Scan for the cell matching the given text and deliver its [X, Y] coordinate at center. 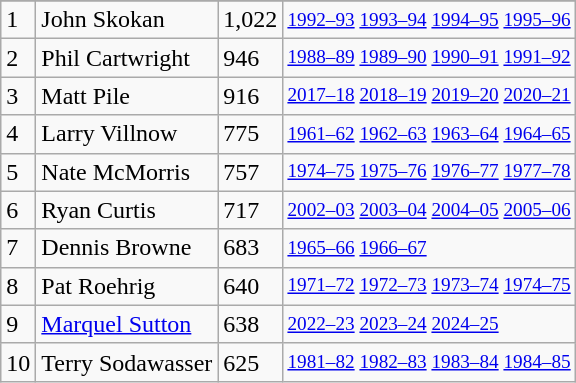
8 [18, 286]
2 [18, 58]
717 [250, 210]
Larry Villnow [127, 134]
5 [18, 172]
1992–93 1993–94 1994–95 1995–96 [429, 20]
2022–23 2023–24 2024–25 [429, 324]
Pat Roehrig [127, 286]
4 [18, 134]
916 [250, 96]
7 [18, 248]
2002–03 2003–04 2004–05 2005–06 [429, 210]
640 [250, 286]
625 [250, 362]
1974–75 1975–76 1976–77 1977–78 [429, 172]
1961–62 1962–63 1963–64 1964–65 [429, 134]
John Skokan [127, 20]
2017–18 2018–19 2019–20 2020–21 [429, 96]
1,022 [250, 20]
3 [18, 96]
1965–66 1966–67 [429, 248]
946 [250, 58]
Phil Cartwright [127, 58]
Terry Sodawasser [127, 362]
9 [18, 324]
10 [18, 362]
Matt Pile [127, 96]
683 [250, 248]
Dennis Browne [127, 248]
775 [250, 134]
Nate McMorris [127, 172]
1981–82 1982–83 1983–84 1984–85 [429, 362]
Marquel Sutton [127, 324]
757 [250, 172]
1988–89 1989–90 1990–91 1991–92 [429, 58]
Ryan Curtis [127, 210]
1 [18, 20]
638 [250, 324]
1971–72 1972–73 1973–74 1974–75 [429, 286]
6 [18, 210]
